Output the (x, y) coordinate of the center of the cell containing the given text.  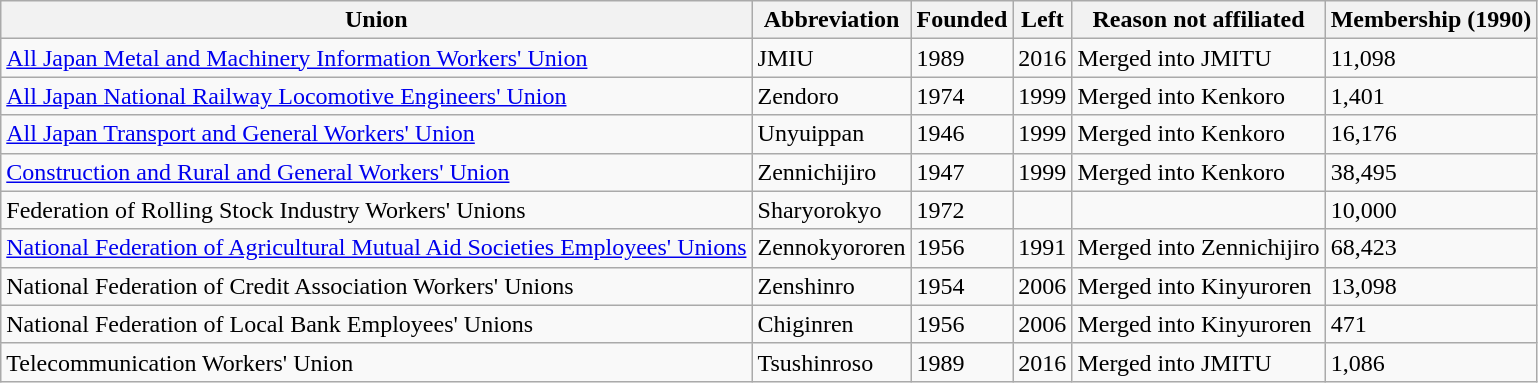
Union (376, 20)
All Japan Metal and Machinery Information Workers' Union (376, 58)
All Japan National Railway Locomotive Engineers' Union (376, 96)
1954 (962, 286)
11,098 (1431, 58)
Construction and Rural and General Workers' Union (376, 172)
68,423 (1431, 248)
Zenshinro (832, 286)
Federation of Rolling Stock Industry Workers' Unions (376, 210)
Sharyorokyo (832, 210)
16,176 (1431, 134)
Zendoro (832, 96)
National Federation of Local Bank Employees' Unions (376, 324)
13,098 (1431, 286)
1946 (962, 134)
10,000 (1431, 210)
Abbreviation (832, 20)
National Federation of Agricultural Mutual Aid Societies Employees' Unions (376, 248)
1974 (962, 96)
38,495 (1431, 172)
1947 (962, 172)
1,086 (1431, 362)
All Japan Transport and General Workers' Union (376, 134)
Chiginren (832, 324)
Reason not affiliated (1198, 20)
Membership (1990) (1431, 20)
Merged into Zennichijiro (1198, 248)
Tsushinroso (832, 362)
Telecommunication Workers' Union (376, 362)
Founded (962, 20)
1,401 (1431, 96)
471 (1431, 324)
Zennokyororen (832, 248)
1972 (962, 210)
JMIU (832, 58)
Unyuippan (832, 134)
1991 (1042, 248)
National Federation of Credit Association Workers' Unions (376, 286)
Left (1042, 20)
Zennichijiro (832, 172)
